Pinpoint the cell where the given text exists, returning its (x, y) midpoint coordinate. 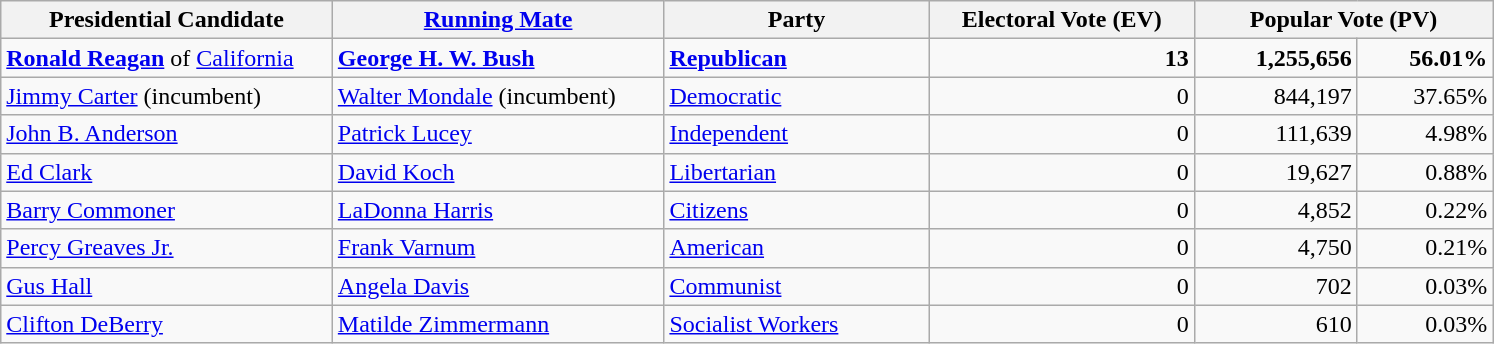
Ed Clark (167, 172)
4,852 (1276, 210)
David Koch (498, 172)
4.98% (1425, 134)
111,639 (1276, 134)
Citizens (796, 210)
Percy Greaves Jr. (167, 248)
Patrick Lucey (498, 134)
George H. W. Bush (498, 58)
Jimmy Carter (incumbent) (167, 96)
Clifton DeBerry (167, 324)
Walter Mondale (incumbent) (498, 96)
4,750 (1276, 248)
Libertarian (796, 172)
Frank Varnum (498, 248)
0.22% (1425, 210)
Gus Hall (167, 286)
Independent (796, 134)
LaDonna Harris (498, 210)
1,255,656 (1276, 58)
Presidential Candidate (167, 20)
Democratic (796, 96)
37.65% (1425, 96)
702 (1276, 286)
Ronald Reagan of California (167, 58)
John B. Anderson (167, 134)
Communist (796, 286)
19,627 (1276, 172)
Running Mate (498, 20)
Angela Davis (498, 286)
Republican (796, 58)
844,197 (1276, 96)
American (796, 248)
56.01% (1425, 58)
0.21% (1425, 248)
610 (1276, 324)
Barry Commoner (167, 210)
0.88% (1425, 172)
Party (796, 20)
Matilde Zimmermann (498, 324)
Socialist Workers (796, 324)
13 (1062, 58)
Electoral Vote (EV) (1062, 20)
Popular Vote (PV) (1343, 20)
